Return the [X, Y] coordinate for the center point of the cell that contains the specified text.  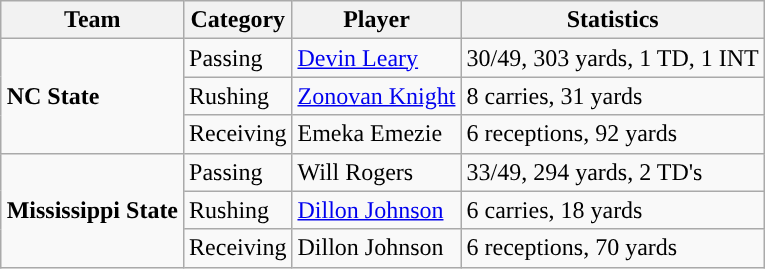
6 receptions, 92 yards [612, 134]
Player [376, 20]
Devin Leary [376, 58]
Category [238, 20]
Statistics [612, 20]
6 receptions, 70 yards [612, 248]
Team [92, 20]
Zonovan Knight [376, 96]
33/49, 294 yards, 2 TD's [612, 172]
30/49, 303 yards, 1 TD, 1 INT [612, 58]
Emeka Emezie [376, 134]
Will Rogers [376, 172]
8 carries, 31 yards [612, 96]
6 carries, 18 yards [612, 210]
NC State [92, 96]
Mississippi State [92, 210]
